Search for the cell housing the specified text and yield its [X, Y] center coordinate. 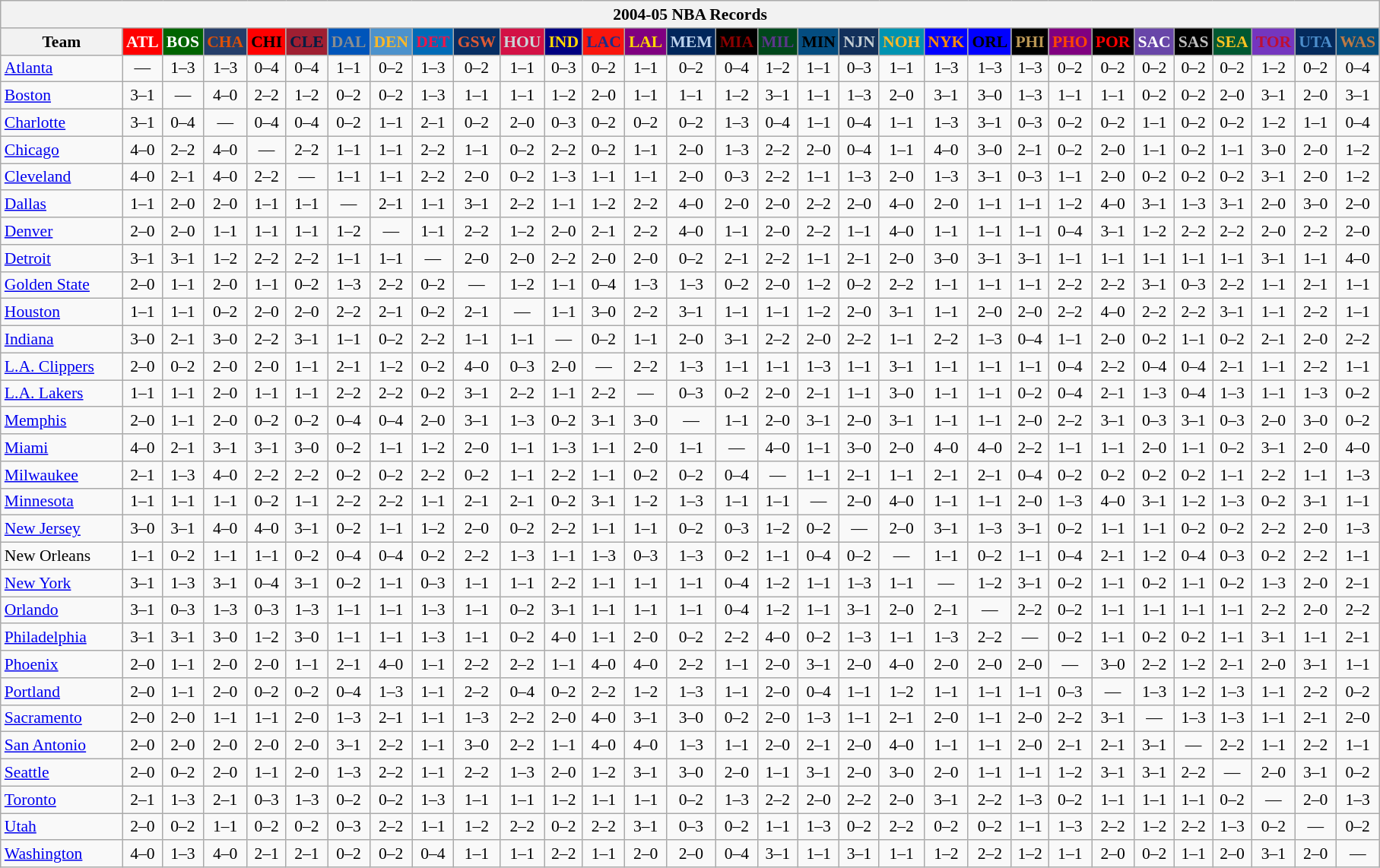
LAL [646, 42]
TOR [1274, 42]
PHI [1029, 42]
Team [62, 42]
Dallas [62, 204]
New Orleans [62, 556]
Indiana [62, 340]
GSW [477, 42]
2004-05 NBA Records [690, 14]
Detroit [62, 258]
POR [1113, 42]
NYK [946, 42]
Denver [62, 231]
Utah [62, 827]
Milwaukee [62, 475]
MIN [818, 42]
ATL [143, 42]
Cleveland [62, 177]
MIA [737, 42]
Sacramento [62, 718]
Boston [62, 96]
CHI [266, 42]
Memphis [62, 421]
PHO [1071, 42]
Chicago [62, 150]
Washington [62, 854]
IND [563, 42]
San Antonio [62, 746]
LAC [604, 42]
NOH [902, 42]
New Jersey [62, 529]
New York [62, 583]
DEN [391, 42]
Houston [62, 312]
Minnesota [62, 502]
WAS [1358, 42]
Portland [62, 692]
DAL [349, 42]
HOU [522, 42]
NJN [859, 42]
SEA [1232, 42]
CHA [225, 42]
Charlotte [62, 123]
MIL [777, 42]
Orlando [62, 610]
SAS [1194, 42]
UTA [1315, 42]
L.A. Lakers [62, 394]
Toronto [62, 800]
SAC [1154, 42]
Seattle [62, 773]
CLE [307, 42]
Miami [62, 448]
DET [433, 42]
ORL [990, 42]
BOS [182, 42]
Atlanta [62, 68]
Golden State [62, 285]
MEM [690, 42]
Phoenix [62, 664]
Philadelphia [62, 638]
L.A. Clippers [62, 366]
